Output the [X, Y] coordinate of the center of the cell containing the given text.  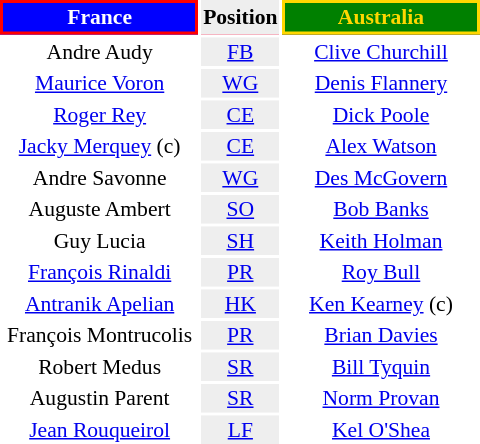
Antranik Apelian [100, 304]
Brian Davies [381, 335]
Augustin Parent [100, 398]
Denis Flannery [381, 83]
Guy Lucia [100, 240]
Position [240, 17]
Roger Rey [100, 114]
Jacky Merquey (c) [100, 146]
France [100, 17]
Andre Savonne [100, 178]
FB [240, 52]
Kel O'Shea [381, 430]
SH [240, 240]
Des McGovern [381, 178]
Ken Kearney (c) [381, 304]
Clive Churchill [381, 52]
Roy Bull [381, 272]
Auguste Ambert [100, 209]
Bill Tyquin [381, 366]
Jean Rouqueirol [100, 430]
Australia [381, 17]
Bob Banks [381, 209]
Andre Audy [100, 52]
Keith Holman [381, 240]
Norm Provan [381, 398]
Alex Watson [381, 146]
Dick Poole [381, 114]
LF [240, 430]
François Montrucolis [100, 335]
SO [240, 209]
François Rinaldi [100, 272]
Robert Medus [100, 366]
Maurice Voron [100, 83]
HK [240, 304]
